Provide the (x, y) coordinate of the cell's center where the given text is located.  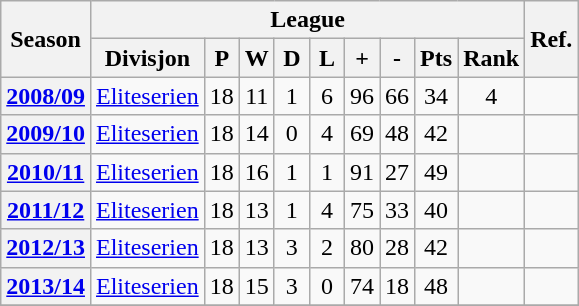
2008/09 (46, 96)
15 (256, 286)
2009/10 (46, 134)
66 (398, 96)
W (256, 58)
2010/11 (46, 172)
40 (436, 210)
Pts (436, 58)
2012/13 (46, 248)
11 (256, 96)
Season (46, 39)
- (398, 58)
+ (362, 58)
34 (436, 96)
28 (398, 248)
L (326, 58)
Divisjon (147, 58)
69 (362, 134)
74 (362, 286)
2011/12 (46, 210)
33 (398, 210)
16 (256, 172)
Ref. (552, 39)
49 (436, 172)
96 (362, 96)
P (222, 58)
D (292, 58)
75 (362, 210)
27 (398, 172)
6 (326, 96)
Rank (492, 58)
14 (256, 134)
2 (326, 248)
91 (362, 172)
2013/14 (46, 286)
80 (362, 248)
League (307, 20)
